Find where the given text appears and provide that cell's center as (x, y) coordinate. 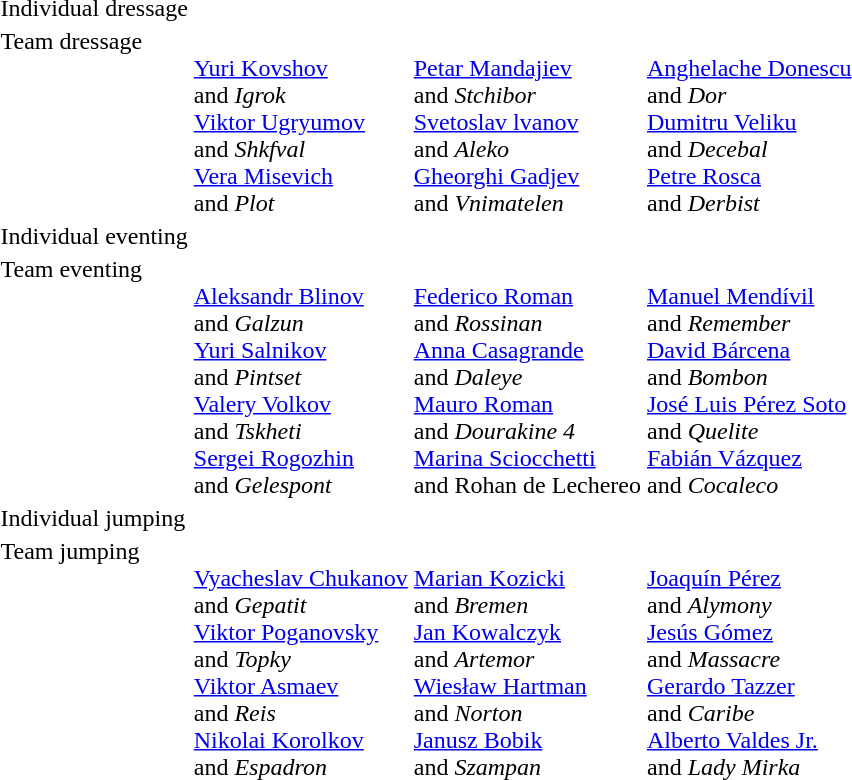
Petar Mandajiev and StchiborSvetoslav lvanov and AlekoGheorghi Gadjev and Vnimatelen (527, 122)
Federico Roman and Rossinan Anna Casagrande and DaleyeMauro Roman and Dourakine 4Marina Sciocchetti and Rohan de Lechereo (527, 377)
Aleksandr Blinov and GalzunYuri Salnikov and PintsetValery Volkov and TskhetiSergei Rogozhin and Gelespont (300, 377)
Yuri Kovshov and Igrok Viktor Ugryumov and Shkfval Vera Misevich and Plot (300, 122)
